Search for the cell housing the specified text and yield its [x, y] center coordinate. 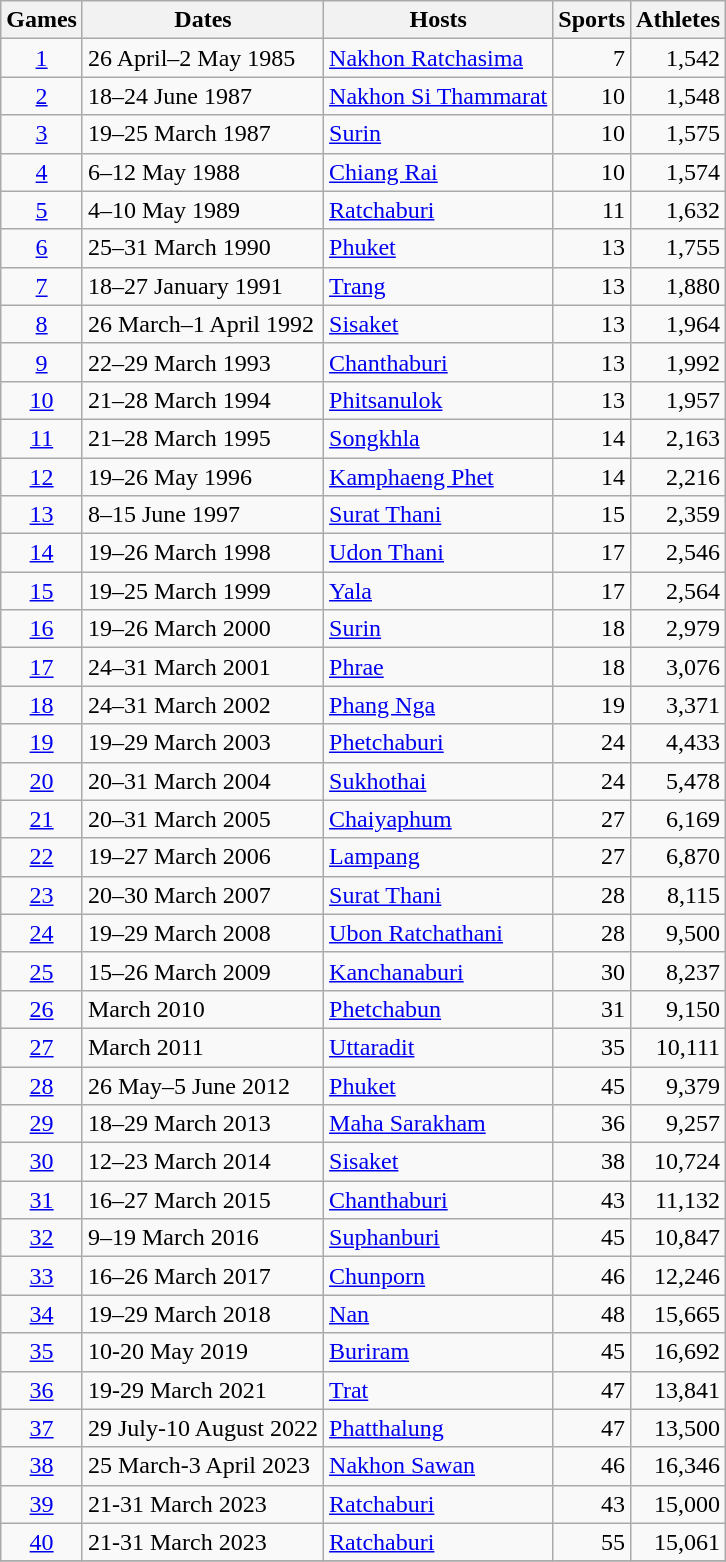
19–27 March 2006 [202, 857]
12–23 March 2014 [202, 1162]
39 [42, 1504]
1,574 [678, 172]
Sports [592, 20]
6,870 [678, 857]
19–29 March 2018 [202, 1314]
Uttaradit [438, 1047]
20–30 March 2007 [202, 895]
19–25 March 1987 [202, 134]
Nan [438, 1314]
19–25 March 1999 [202, 591]
Chunporn [438, 1276]
2,216 [678, 477]
18–24 June 1987 [202, 96]
2,546 [678, 553]
Trat [438, 1390]
Lampang [438, 857]
55 [592, 1542]
March 2010 [202, 1009]
19–26 May 1996 [202, 477]
2,564 [678, 591]
11,132 [678, 1200]
8–15 June 1997 [202, 515]
1,755 [678, 248]
21–28 March 1995 [202, 438]
22–29 March 1993 [202, 362]
10,111 [678, 1047]
26 [42, 1009]
16,346 [678, 1466]
6,169 [678, 819]
Songkhla [438, 438]
23 [42, 895]
19–29 March 2008 [202, 933]
20–31 March 2004 [202, 781]
4–10 May 1989 [202, 210]
Hosts [438, 20]
15–26 March 2009 [202, 971]
2,359 [678, 515]
20–31 March 2005 [202, 819]
9 [42, 362]
16,692 [678, 1352]
Yala [438, 591]
March 2011 [202, 1047]
Phetchabun [438, 1009]
10,847 [678, 1238]
25 [42, 971]
24–31 March 2001 [202, 667]
Nakhon Ratchasima [438, 58]
1,957 [678, 400]
12,246 [678, 1276]
26 March–1 April 1992 [202, 324]
2,979 [678, 629]
1,632 [678, 210]
4,433 [678, 743]
1,575 [678, 134]
9,257 [678, 1124]
19-29 March 2021 [202, 1390]
Athletes [678, 20]
Dates [202, 20]
9–19 March 2016 [202, 1238]
Phetchaburi [438, 743]
12 [42, 477]
Kanchanaburi [438, 971]
21–28 March 1994 [202, 400]
Buriram [438, 1352]
8,237 [678, 971]
25–31 March 1990 [202, 248]
9,500 [678, 933]
16–27 March 2015 [202, 1200]
22 [42, 857]
5,478 [678, 781]
1,964 [678, 324]
15,061 [678, 1542]
Suphanburi [438, 1238]
18–27 January 1991 [202, 286]
8,115 [678, 895]
48 [592, 1314]
10,724 [678, 1162]
1,548 [678, 96]
21 [42, 819]
4 [42, 172]
1,992 [678, 362]
5 [42, 210]
Sukhothai [438, 781]
Nakhon Sawan [438, 1466]
Phrae [438, 667]
15,000 [678, 1504]
Phitsanulok [438, 400]
2,163 [678, 438]
Ubon Ratchathani [438, 933]
1,542 [678, 58]
Phatthalung [438, 1428]
1,880 [678, 286]
34 [42, 1314]
8 [42, 324]
3 [42, 134]
40 [42, 1542]
20 [42, 781]
Phang Nga [438, 705]
Udon Thani [438, 553]
19–26 March 2000 [202, 629]
32 [42, 1238]
6 [42, 248]
19–26 March 1998 [202, 553]
18–29 March 2013 [202, 1124]
Chiang Rai [438, 172]
2 [42, 96]
Trang [438, 286]
16 [42, 629]
9,379 [678, 1085]
26 May–5 June 2012 [202, 1085]
6–12 May 1988 [202, 172]
15,665 [678, 1314]
1 [42, 58]
37 [42, 1428]
29 [42, 1124]
Nakhon Si Thammarat [438, 96]
3,371 [678, 705]
Maha Sarakham [438, 1124]
3,076 [678, 667]
19–29 March 2003 [202, 743]
16–26 March 2017 [202, 1276]
Kamphaeng Phet [438, 477]
24–31 March 2002 [202, 705]
13,841 [678, 1390]
25 March-3 April 2023 [202, 1466]
Chaiyaphum [438, 819]
26 April–2 May 1985 [202, 58]
9,150 [678, 1009]
33 [42, 1276]
Games [42, 20]
29 July-10 August 2022 [202, 1428]
10-20 May 2019 [202, 1352]
13,500 [678, 1428]
